Return the (X, Y) coordinate for the center point of the cell that contains the specified text.  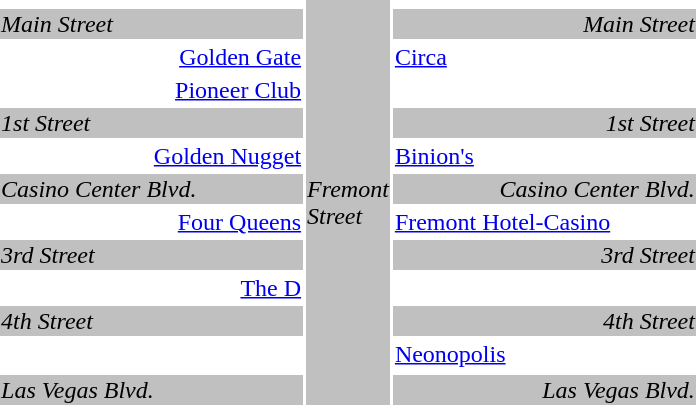
Golden Gate (152, 57)
Neonopolis (544, 354)
Binion's (544, 156)
Fremont Street (348, 202)
Golden Nugget (152, 156)
Fremont Hotel-Casino (544, 222)
Four Queens (152, 222)
Pioneer Club (152, 90)
Circa (544, 57)
The D (152, 288)
